Output the (x, y) coordinate of the center of the cell containing the given text.  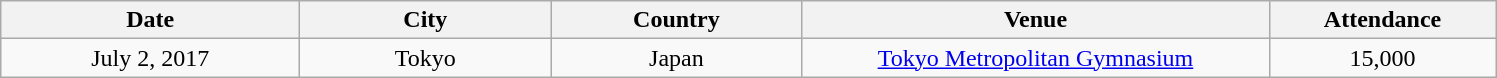
Country (676, 20)
15,000 (1382, 58)
Date (150, 20)
Tokyo Metropolitan Gymnasium (1036, 58)
Tokyo (426, 58)
July 2, 2017 (150, 58)
City (426, 20)
Attendance (1382, 20)
Japan (676, 58)
Venue (1036, 20)
